Scan for the cell matching the given text and deliver its [X, Y] coordinate at center. 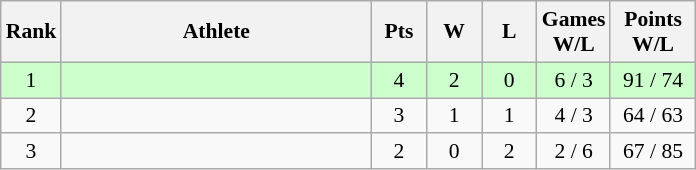
4 / 3 [574, 116]
Pts [398, 32]
2 / 6 [574, 152]
Rank [32, 32]
L [510, 32]
4 [398, 80]
6 / 3 [574, 80]
PointsW/L [652, 32]
91 / 74 [652, 80]
67 / 85 [652, 152]
W [454, 32]
64 / 63 [652, 116]
Athlete [216, 32]
GamesW/L [574, 32]
